From the cell containing the given text, extract its center point as (X, Y) coordinate. 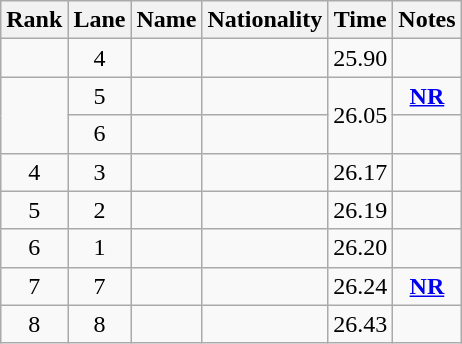
3 (100, 172)
Name (166, 20)
25.90 (360, 58)
Notes (427, 20)
Time (360, 20)
Lane (100, 20)
26.20 (360, 248)
2 (100, 210)
26.17 (360, 172)
1 (100, 248)
Nationality (265, 20)
26.43 (360, 324)
26.19 (360, 210)
26.24 (360, 286)
26.05 (360, 115)
Rank (34, 20)
